Find where the given text appears and provide that cell's center as (X, Y) coordinate. 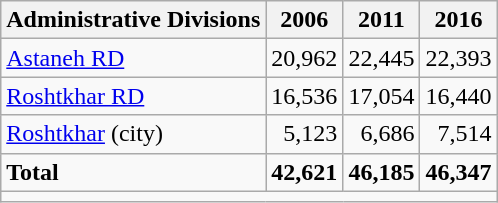
16,440 (458, 96)
22,393 (458, 58)
42,621 (304, 172)
Total (134, 172)
Administrative Divisions (134, 20)
17,054 (382, 96)
5,123 (304, 134)
Roshtkhar RD (134, 96)
46,347 (458, 172)
7,514 (458, 134)
2011 (382, 20)
16,536 (304, 96)
22,445 (382, 58)
Astaneh RD (134, 58)
Roshtkhar (city) (134, 134)
46,185 (382, 172)
2016 (458, 20)
6,686 (382, 134)
20,962 (304, 58)
2006 (304, 20)
